Pinpoint the cell where the given text exists, returning its [x, y] midpoint coordinate. 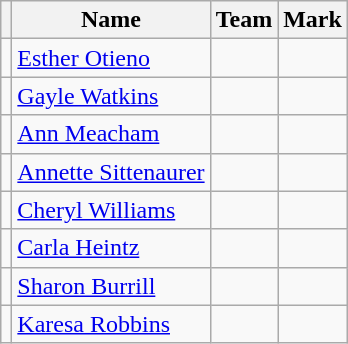
Sharon Burrill [111, 286]
Karesa Robbins [111, 324]
Ann Meacham [111, 134]
Name [111, 20]
Cheryl Williams [111, 210]
Annette Sittenaurer [111, 172]
Mark [313, 20]
Esther Otieno [111, 58]
Team [244, 20]
Carla Heintz [111, 248]
Gayle Watkins [111, 96]
